Return the (X, Y) coordinate for the center point of the cell that contains the specified text.  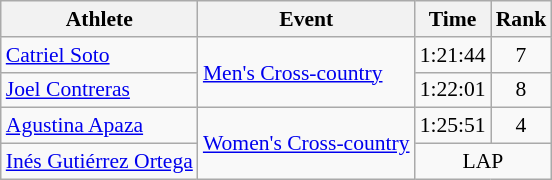
Athlete (100, 19)
1:21:44 (453, 55)
LAP (484, 162)
8 (522, 90)
Event (306, 19)
4 (522, 126)
Catriel Soto (100, 55)
Rank (522, 19)
Men's Cross-country (306, 72)
Inés Gutiérrez Ortega (100, 162)
7 (522, 55)
Women's Cross-country (306, 144)
1:25:51 (453, 126)
Time (453, 19)
Joel Contreras (100, 90)
1:22:01 (453, 90)
Agustina Apaza (100, 126)
